Provide the (X, Y) coordinate of the cell's center where the given text is located.  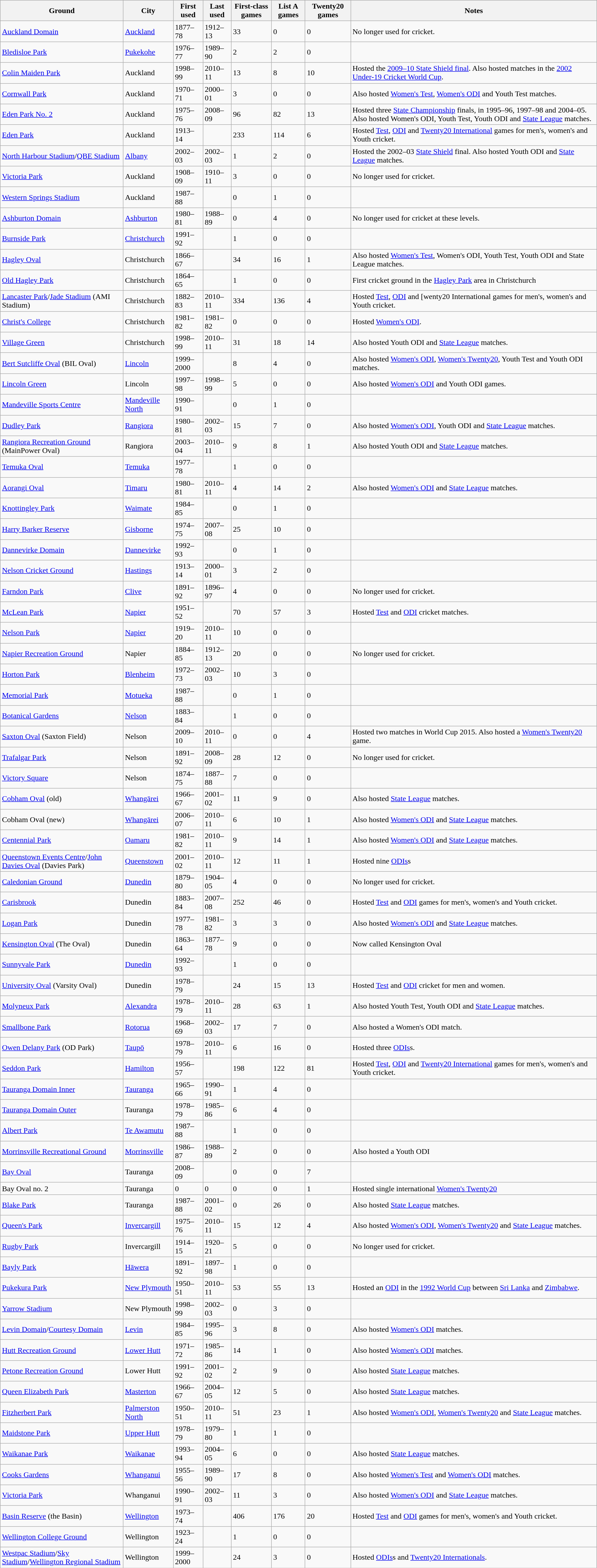
Hutt Recreation Ground (62, 1350)
122 (288, 1068)
34 (251, 259)
Auckland Domain (62, 31)
Queen Elizabeth Park (62, 1392)
114 (288, 135)
Wellington College Ground (62, 1536)
First cricket ground in the Hagley Park area in Christchurch (474, 281)
Ground (62, 11)
Clive (148, 591)
1896–97 (217, 591)
Queenstown Events Centre/John Davies Oval (Davies Park) (62, 861)
Queen's Park (62, 1225)
1897–98 (217, 1267)
51 (251, 1412)
Temuka (148, 467)
Victory Square (62, 778)
1863–64 (188, 944)
1887–88 (217, 778)
Eden Park No. 2 (62, 114)
Upper Hutt (148, 1433)
81 (328, 1068)
Lancaster Park/Jade Stadium (AMI Stadium) (62, 301)
Queenstown (148, 861)
Hosted three ODIss. (474, 1047)
Taupō (148, 1047)
Te Awamutu (148, 1130)
Molyneux Park (62, 1006)
1919–20 (188, 633)
Hosted an ODI in the 1992 World Cup between Sri Lanka and Zimbabwe. (474, 1288)
Petone Recreation Ground (62, 1371)
Colin Maiden Park (62, 73)
Basin Reserve (the Basin) (62, 1516)
53 (251, 1288)
Hosted the 2009–10 State Shield final. Also hosted matches in the 2002 Under-19 Cricket World Cup. (474, 73)
Waikanae Park (62, 1454)
Memorial Park (62, 695)
Farndon Park (62, 591)
1923–24 (188, 1536)
Tauranga Domain Inner (62, 1089)
Also hosted a Women's ODI match. (474, 1027)
Bert Sutcliffe Oval (BIL Oval) (62, 363)
Logan Park (62, 923)
Tauranga Domain Outer (62, 1110)
Now called Kensington Oval (474, 944)
Nelson Park (62, 633)
Centennial Park (62, 840)
Dannevirke Domain (62, 550)
Village Green (62, 342)
Gisborne (148, 529)
Napier Recreation Ground (62, 653)
198 (251, 1068)
57 (288, 612)
31 (251, 342)
Cobham Oval (old) (62, 799)
Hosted nine ODIss (474, 861)
List A games (288, 11)
1866–67 (188, 259)
Bay Oval (62, 1172)
Smallbone Park (62, 1027)
Motueka (148, 695)
University Oval (Varsity Oval) (62, 986)
1910–11 (217, 177)
City (148, 11)
2006–07 (188, 819)
Hastings (148, 571)
North Harbour Stadium/QBE Stadium (62, 156)
1882–83 (188, 301)
Eden Park (62, 135)
Bayly Park (62, 1267)
Twenty20 games (328, 11)
Hosted three State Championship finals, in 1995–96, 1997–98 and 2004–05. Also hosted Women's ODI, Youth Test, Youth ODI and State League matches. (474, 114)
Saxton Oval (Saxton Field) (62, 736)
Cooks Gardens (62, 1475)
23 (288, 1412)
Hosted Test, ODI and [wenty20 International games for men's, women's and Youth cricket. (474, 301)
1908–09 (188, 177)
Pukekohe (148, 52)
Hosted Test and ODI cricket for men and women. (474, 986)
Nelson Cricket Ground (62, 571)
Albany (148, 156)
Notes (474, 11)
334 (251, 301)
Cornwall Park (62, 94)
26 (288, 1205)
Temuka Oval (62, 467)
Ashburton (148, 218)
Blake Park (62, 1205)
252 (251, 902)
Waimate (148, 508)
Sunnyvale Park (62, 965)
Albert Park (62, 1130)
Pukekura Park (62, 1288)
Rotorua (148, 1027)
55 (288, 1288)
1920–21 (217, 1246)
136 (288, 301)
63 (288, 1006)
1874–75 (188, 778)
96 (251, 114)
1951–52 (188, 612)
1965–66 (188, 1089)
1976–77 (188, 52)
Morrinsville Recreational Ground (62, 1151)
Levin (148, 1329)
1884–85 (188, 653)
Seddon Park (62, 1068)
No longer used for cricket at these levels. (474, 218)
Hosted single international Women's Twenty20 (474, 1188)
Fitzherbert Park (62, 1412)
1986–87 (188, 1151)
Burnside Park (62, 238)
Timaru (148, 488)
Cobham Oval (new) (62, 819)
Blenheim (148, 675)
1864–65 (188, 281)
33 (251, 31)
Also hosted Women's ODI and Youth ODI games. (474, 384)
25 (251, 529)
Mandeville North (148, 405)
Waikanae (148, 1454)
Owen Delany Park (OD Park) (62, 1047)
Morrinsville (148, 1151)
1972–73 (188, 675)
1979–80 (217, 1433)
2003–04 (188, 446)
406 (251, 1516)
Maidstone Park (62, 1433)
176 (288, 1516)
Dannevirke (148, 550)
1955–56 (188, 1475)
1995–96 (217, 1329)
1970–71 (188, 94)
Masterton (148, 1392)
1997–98 (188, 384)
1973–74 (188, 1516)
Last used (217, 11)
Bay Oval no. 2 (62, 1188)
Harry Barker Reserve (62, 529)
First used (188, 11)
Dudley Park (62, 425)
Hamilton (148, 1068)
Westpac Stadium/Sky Stadium/Wellington Regional Stadium (62, 1557)
Knottingley Park (62, 508)
Oamaru (148, 840)
Rangiora Recreation Ground (MainPower Oval) (62, 446)
Also hosted Women's Test and Women's ODI matches. (474, 1475)
Botanical Gardens (62, 716)
Horton Park (62, 675)
Also hosted Women's ODI, Women's Twenty20, Youth Test and Youth ODI matches. (474, 363)
Levin Domain/Courtesy Domain (62, 1329)
46 (288, 902)
McLean Park (62, 612)
1904–05 (217, 882)
1914–15 (188, 1246)
First-class games (251, 11)
Also hosted Women's ODI, Youth ODI and State League matches. (474, 425)
Kensington Oval (The Oval) (62, 944)
Aorangi Oval (62, 488)
Hosted ODIss and Twenty20 Internationals. (474, 1557)
Hagley Oval (62, 259)
Mandeville Sports Centre (62, 405)
Carisbrook (62, 902)
Bledisloe Park (62, 52)
Hosted the 2002–03 State Shield final. Also hosted Youth ODI and State League matches. (474, 156)
Old Hagley Park (62, 281)
82 (288, 114)
Also hosted Women's Test, Women's ODI, Youth Test, Youth ODI and State League matches. (474, 259)
Alexandra (148, 1006)
Christ's College (62, 322)
1993–94 (188, 1454)
Yarrow Stadium (62, 1309)
Also hosted a Youth ODI (474, 1151)
Hāwera (148, 1267)
1971–72 (188, 1350)
233 (251, 135)
Hosted Test and ODI cricket matches. (474, 612)
1956–57 (188, 1068)
Also hosted Women's Test, Women's ODI and Youth Test matches. (474, 94)
1879–80 (188, 882)
Lincoln Green (62, 384)
Western Springs Stadium (62, 197)
Rugby Park (62, 1246)
Palmerston North (148, 1412)
Trafalgar Park (62, 757)
Ashburton Domain (62, 218)
Hosted two matches in World Cup 2015. Also hosted a Women's Twenty20 game. (474, 736)
Caledonian Ground (62, 882)
Hosted Women's ODI. (474, 322)
1974–75 (188, 529)
1968–69 (188, 1027)
70 (251, 612)
2009–10 (188, 736)
Also hosted Youth Test, Youth ODI and State League matches. (474, 1006)
18 (288, 342)
